Output the (x, y) coordinate of the center of the cell containing the given text.  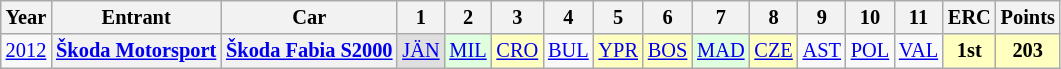
BOS (668, 51)
Škoda Fabia S2000 (309, 51)
AST (822, 51)
MAD (720, 51)
JÄN (420, 51)
4 (568, 17)
Points (1028, 17)
8 (773, 17)
Škoda Motorsport (136, 51)
5 (618, 17)
Car (309, 17)
10 (870, 17)
MIL (468, 51)
11 (918, 17)
2012 (26, 51)
CZE (773, 51)
7 (720, 17)
Year (26, 17)
POL (870, 51)
203 (1028, 51)
1 (420, 17)
BUL (568, 51)
2 (468, 17)
VAL (918, 51)
1st (970, 51)
ERC (970, 17)
9 (822, 17)
CRO (518, 51)
Entrant (136, 17)
3 (518, 17)
YPR (618, 51)
6 (668, 17)
